Identify which cell holds the provided text, then report its (X, Y) central coordinate. 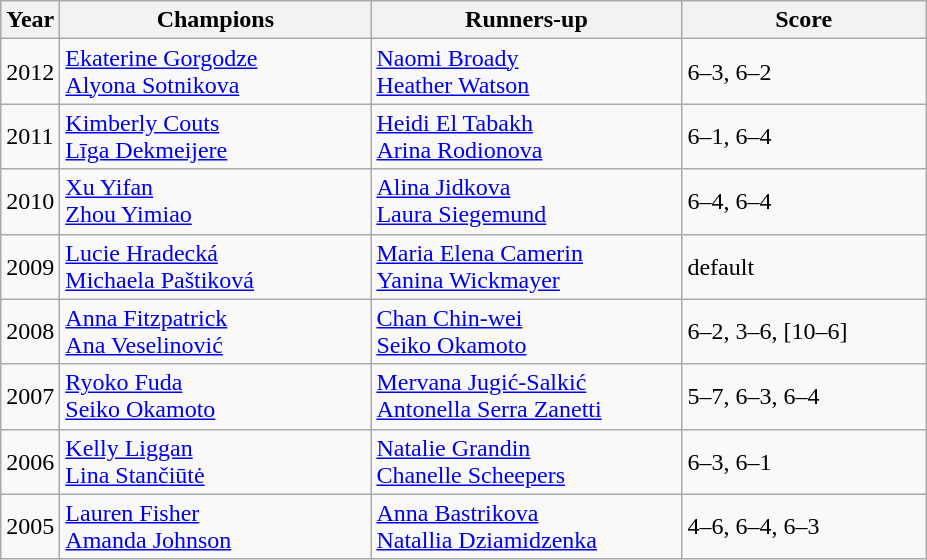
Naomi Broady Heather Watson (526, 72)
Runners-up (526, 20)
2006 (30, 462)
6–1, 6–4 (804, 136)
Champions (216, 20)
2008 (30, 332)
2009 (30, 266)
Lauren Fisher Amanda Johnson (216, 526)
default (804, 266)
4–6, 6–4, 6–3 (804, 526)
2007 (30, 396)
Mervana Jugić-Salkić Antonella Serra Zanetti (526, 396)
Xu Yifan Zhou Yimiao (216, 202)
5–7, 6–3, 6–4 (804, 396)
Heidi El Tabakh Arina Rodionova (526, 136)
6–2, 3–6, [10–6] (804, 332)
Chan Chin-wei Seiko Okamoto (526, 332)
Score (804, 20)
Anna Fitzpatrick Ana Veselinović (216, 332)
Anna Bastrikova Natallia Dziamidzenka (526, 526)
Kimberly Couts Līga Dekmeijere (216, 136)
2005 (30, 526)
Ekaterine Gorgodze Alyona Sotnikova (216, 72)
6–3, 6–1 (804, 462)
Lucie Hradecká Michaela Paštiková (216, 266)
2011 (30, 136)
Maria Elena Camerin Yanina Wickmayer (526, 266)
Alina Jidkova Laura Siegemund (526, 202)
Kelly Liggan Lina Stančiūtė (216, 462)
6–3, 6–2 (804, 72)
2012 (30, 72)
Ryoko Fuda Seiko Okamoto (216, 396)
Year (30, 20)
Natalie Grandin Chanelle Scheepers (526, 462)
6–4, 6–4 (804, 202)
2010 (30, 202)
